Detect which cell encompasses the target text, then output its [X, Y] center coordinate. 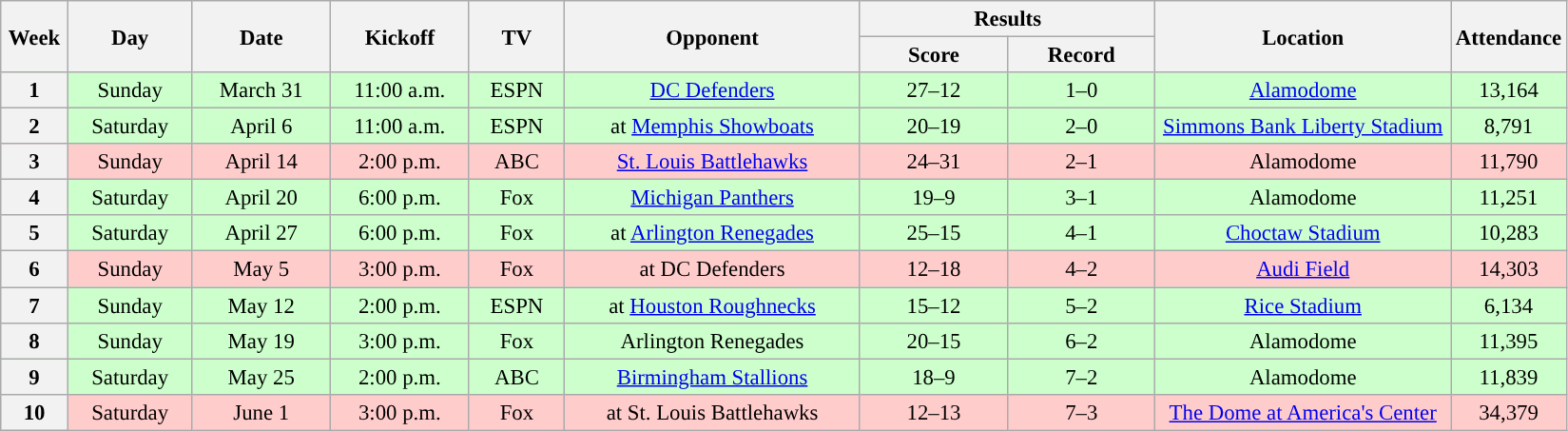
April 6 [261, 127]
20–15 [934, 341]
at St. Louis Battlehawks [713, 412]
Week [34, 36]
April 20 [261, 198]
11,790 [1509, 162]
1 [34, 90]
DC Defenders [713, 90]
34,379 [1509, 412]
1–0 [1082, 90]
Location [1303, 36]
11,839 [1509, 377]
April 14 [261, 162]
13,164 [1509, 90]
May 12 [261, 305]
11,251 [1509, 198]
at Arlington Renegades [713, 233]
5 [34, 233]
Birmingham Stallions [713, 377]
7–3 [1082, 412]
March 31 [261, 90]
Day [129, 36]
11,395 [1509, 341]
6 [34, 269]
Record [1082, 55]
6–2 [1082, 341]
Attendance [1509, 36]
5–2 [1082, 305]
Michigan Panthers [713, 198]
2–1 [1082, 162]
Score [934, 55]
25–15 [934, 233]
Results [1008, 19]
3–1 [1082, 198]
Rice Stadium [1303, 305]
8,791 [1509, 127]
8 [34, 341]
at Memphis Showboats [713, 127]
April 27 [261, 233]
The Dome at America's Center [1303, 412]
18–9 [934, 377]
4 [34, 198]
19–9 [934, 198]
7–2 [1082, 377]
Date [261, 36]
at Houston Roughnecks [713, 305]
2–0 [1082, 127]
4–1 [1082, 233]
Audi Field [1303, 269]
6,134 [1509, 305]
10,283 [1509, 233]
24–31 [934, 162]
May 5 [261, 269]
15–12 [934, 305]
Arlington Renegades [713, 341]
12–13 [934, 412]
14,303 [1509, 269]
2 [34, 127]
Opponent [713, 36]
9 [34, 377]
June 1 [261, 412]
St. Louis Battlehawks [713, 162]
at DC Defenders [713, 269]
Choctaw Stadium [1303, 233]
TV [517, 36]
27–12 [934, 90]
20–19 [934, 127]
7 [34, 305]
Simmons Bank Liberty Stadium [1303, 127]
12–18 [934, 269]
3 [34, 162]
Kickoff [400, 36]
10 [34, 412]
May 19 [261, 341]
May 25 [261, 377]
4–2 [1082, 269]
